Search for the cell housing the specified text and yield its (x, y) center coordinate. 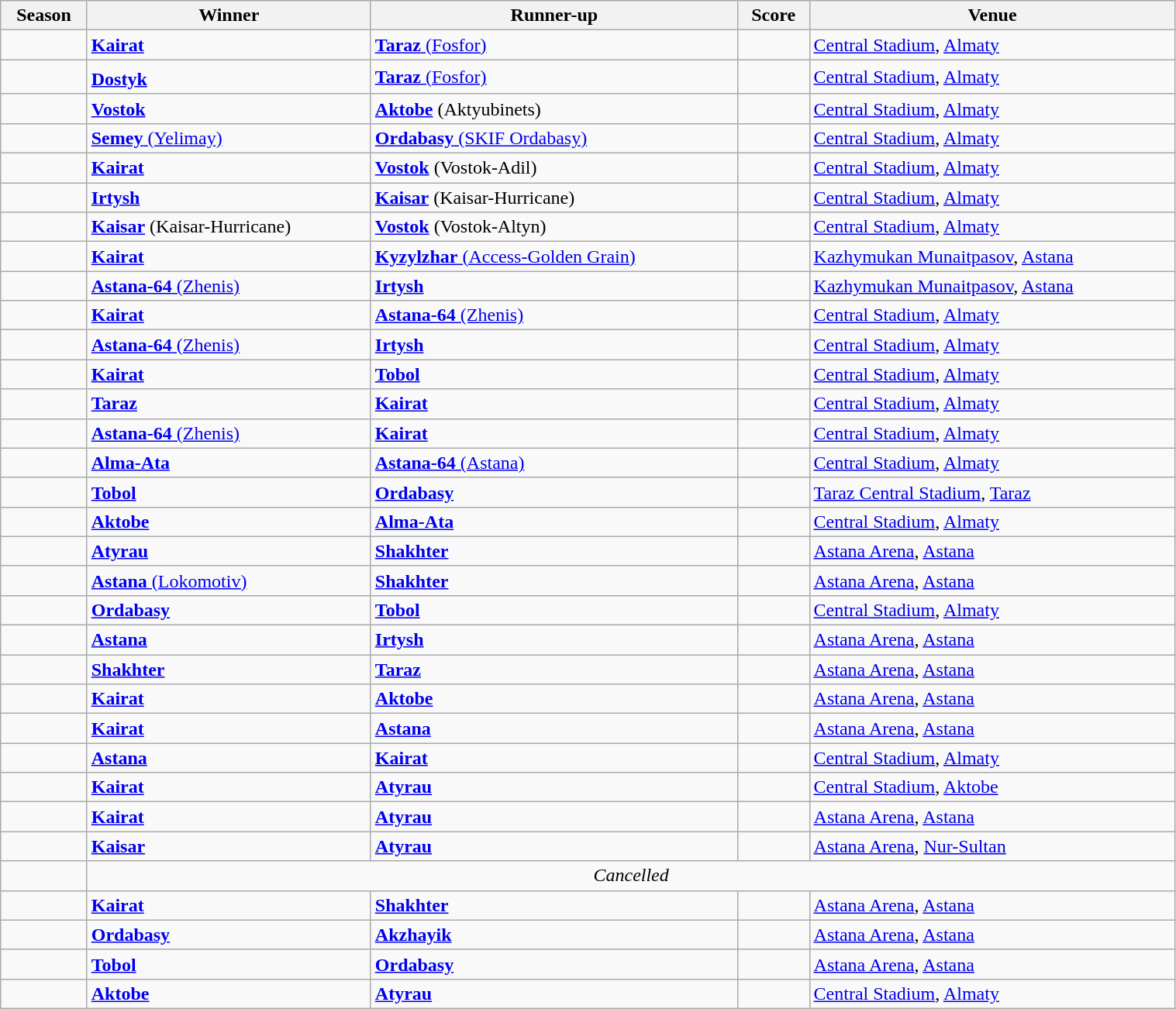
Score (774, 15)
Vostok (Vostok-Altyn) (554, 227)
Akzhayik (554, 935)
Venue (992, 15)
Vostok (Vostok-Adil) (554, 168)
Astana (Lokomotiv) (229, 580)
Ordabasy (SKIF Ordabasy) (554, 138)
Kyzylzhar (Access-Golden Grain) (554, 257)
Season (43, 15)
Kaisar (229, 846)
Vostok (229, 108)
Runner-up (554, 15)
Astana-64 (Astana) (554, 463)
Aktobe (Aktyubinets) (554, 108)
Astana Arena, Nur-Sultan (992, 846)
Winner (229, 15)
Taraz Central Stadium, Taraz (992, 492)
Dostyk (229, 77)
Central Stadium, Aktobe (992, 787)
Cancelled (631, 876)
Semey (Yelimay) (229, 138)
